Return the [X, Y] coordinate for the center point of the cell that contains the specified text.  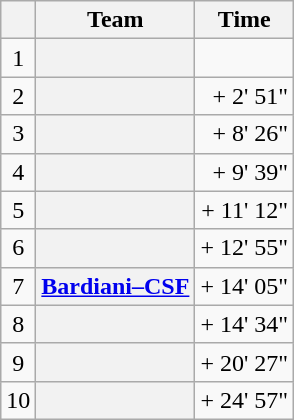
8 [18, 324]
3 [18, 134]
6 [18, 248]
2 [18, 96]
+ 8' 26" [244, 134]
Bardiani–CSF [116, 286]
+ 12' 55" [244, 248]
1 [18, 58]
+ 9' 39" [244, 172]
Team [116, 20]
+ 2' 51" [244, 96]
9 [18, 362]
4 [18, 172]
5 [18, 210]
Time [244, 20]
7 [18, 286]
+ 14' 34" [244, 324]
+ 11' 12" [244, 210]
+ 14' 05" [244, 286]
+ 24' 57" [244, 400]
10 [18, 400]
+ 20' 27" [244, 362]
